Locate the cell with the specified text and output its (x, y) center coordinate. 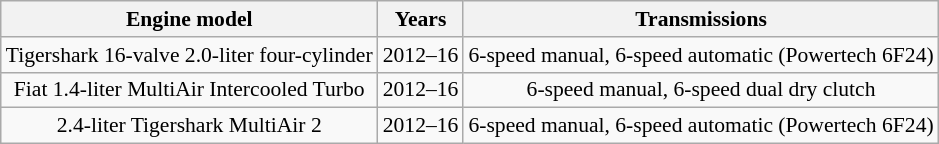
2.4-liter Tigershark MultiAir 2 (190, 126)
Fiat 1.4-liter MultiAir Intercooled Turbo (190, 90)
Transmissions (700, 19)
Tigershark 16-valve 2.0-liter four-cylinder (190, 55)
Years (421, 19)
6-speed manual, 6-speed dual dry clutch (700, 90)
Engine model (190, 19)
